Determine the (X, Y) coordinate at the center of the cell enclosing the given text.  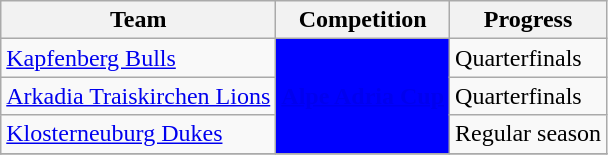
Competition (363, 20)
Arkadia Traiskirchen Lions (138, 96)
Kapfenberg Bulls (138, 58)
Regular season (528, 134)
Alpe Adria Cup (363, 96)
Team (138, 20)
Progress (528, 20)
Klosterneuburg Dukes (138, 134)
